Return the (X, Y) coordinate for the center point of the cell that contains the specified text.  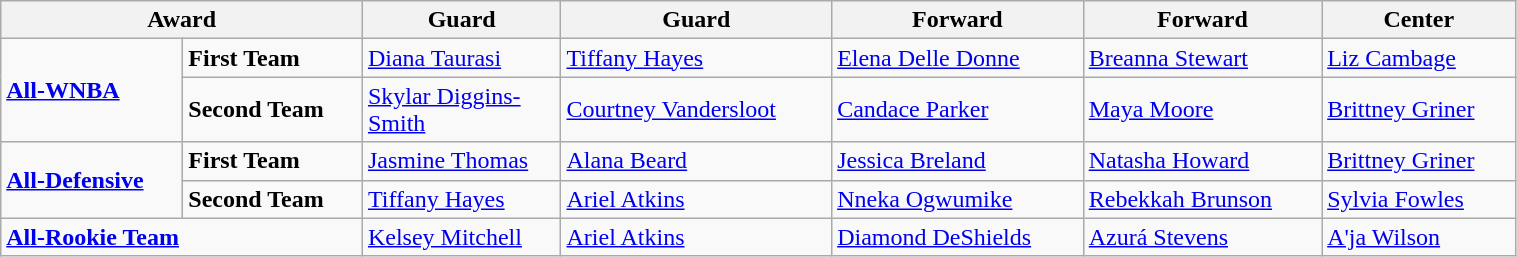
Maya Moore (1202, 110)
Skylar Diggins-Smith (462, 110)
All-WNBA (92, 90)
Nneka Ogwumike (958, 199)
Alana Beard (696, 161)
A'ja Wilson (1419, 237)
Azurá Stevens (1202, 237)
Liz Cambage (1419, 58)
All-Rookie Team (182, 237)
Award (182, 20)
Courtney Vandersloot (696, 110)
Center (1419, 20)
Sylvia Fowles (1419, 199)
Candace Parker (958, 110)
Breanna Stewart (1202, 58)
Elena Delle Donne (958, 58)
All-Defensive (92, 180)
Jessica Breland (958, 161)
Jasmine Thomas (462, 161)
Natasha Howard (1202, 161)
Rebekkah Brunson (1202, 199)
Kelsey Mitchell (462, 237)
Diamond DeShields (958, 237)
Diana Taurasi (462, 58)
